Find where the given text appears and provide that cell's center as [x, y] coordinate. 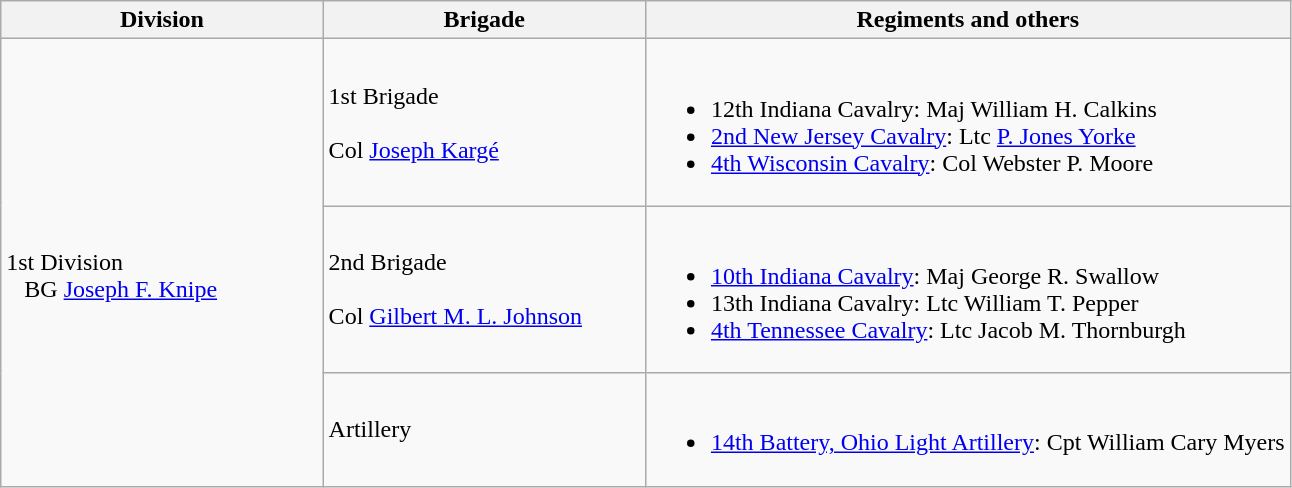
Division [162, 20]
Brigade [484, 20]
2nd Brigade Col Gilbert M. L. Johnson [484, 290]
1st Brigade Col Joseph Kargé [484, 122]
14th Battery, Ohio Light Artillery: Cpt William Cary Myers [968, 430]
Artillery [484, 430]
Regiments and others [968, 20]
12th Indiana Cavalry: Maj William H. Calkins2nd New Jersey Cavalry: Ltc P. Jones Yorke4th Wisconsin Cavalry: Col Webster P. Moore [968, 122]
10th Indiana Cavalry: Maj George R. Swallow13th Indiana Cavalry: Ltc William T. Pepper4th Tennessee Cavalry: Ltc Jacob M. Thornburgh [968, 290]
1st Division BG Joseph F. Knipe [162, 262]
